Detect which cell encompasses the target text, then output its [X, Y] center coordinate. 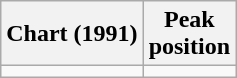
Chart (1991) [72, 34]
Peakposition [189, 34]
